Provide the (x, y) coordinate of the cell's center where the given text is located.  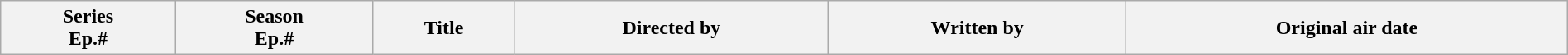
Written by (978, 28)
SeriesEp.# (88, 28)
Title (443, 28)
Original air date (1347, 28)
Directed by (672, 28)
SeasonEp.# (275, 28)
